Return (X, Y) of the center of cell containing provided text 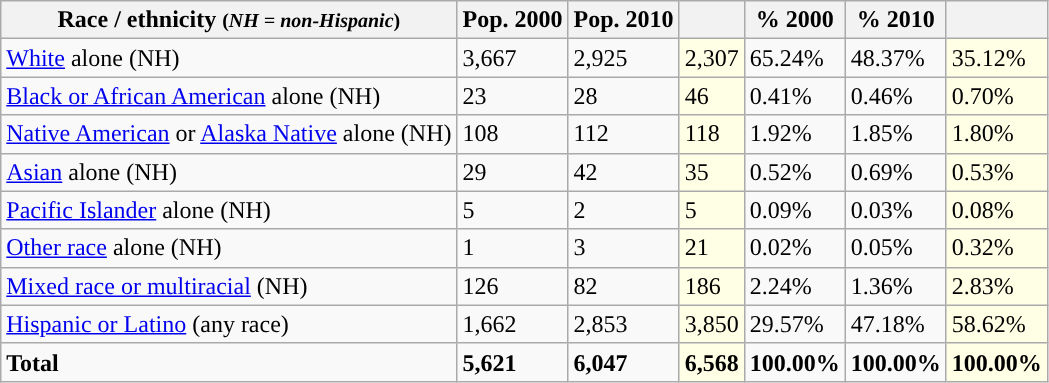
3,667 (512, 58)
29 (512, 172)
0.02% (794, 248)
Asian alone (NH) (229, 172)
5,621 (512, 362)
1,662 (512, 324)
0.05% (896, 248)
23 (512, 96)
3,850 (712, 324)
Race / ethnicity (NH = non-Hispanic) (229, 20)
1.80% (996, 134)
58.62% (996, 324)
White alone (NH) (229, 58)
Pacific Islander alone (NH) (229, 210)
2.24% (794, 286)
Pop. 2000 (512, 20)
0.41% (794, 96)
42 (624, 172)
112 (624, 134)
0.08% (996, 210)
0.69% (896, 172)
21 (712, 248)
118 (712, 134)
29.57% (794, 324)
48.37% (896, 58)
Other race alone (NH) (229, 248)
0.46% (896, 96)
2.83% (996, 286)
65.24% (794, 58)
1.36% (896, 286)
% 2010 (896, 20)
82 (624, 286)
0.53% (996, 172)
Total (229, 362)
35.12% (996, 58)
28 (624, 96)
126 (512, 286)
0.70% (996, 96)
1.92% (794, 134)
35 (712, 172)
2 (624, 210)
6,568 (712, 362)
46 (712, 96)
108 (512, 134)
Pop. 2010 (624, 20)
Native American or Alaska Native alone (NH) (229, 134)
Mixed race or multiracial (NH) (229, 286)
1 (512, 248)
0.32% (996, 248)
% 2000 (794, 20)
47.18% (896, 324)
1.85% (896, 134)
6,047 (624, 362)
0.03% (896, 210)
186 (712, 286)
Black or African American alone (NH) (229, 96)
2,307 (712, 58)
0.09% (794, 210)
2,925 (624, 58)
3 (624, 248)
2,853 (624, 324)
0.52% (794, 172)
Hispanic or Latino (any race) (229, 324)
